Detect which cell encompasses the target text, then output its [x, y] center coordinate. 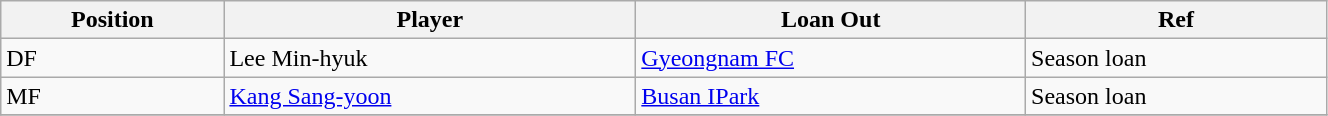
MF [112, 96]
Lee Min-hyuk [430, 58]
Player [430, 20]
Loan Out [831, 20]
Position [112, 20]
Ref [1176, 20]
Busan IPark [831, 96]
Gyeongnam FC [831, 58]
DF [112, 58]
Kang Sang-yoon [430, 96]
